Extract the [X, Y] coordinate from the center of the cell holding the provided text.  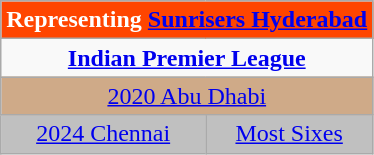
Representing Sunrisers Hyderabad [187, 20]
2024 Chennai [104, 134]
Most Sixes [290, 134]
2020 Abu Dhabi [187, 96]
Indian Premier League [187, 58]
